Pinpoint the cell where the given text exists, returning its [x, y] midpoint coordinate. 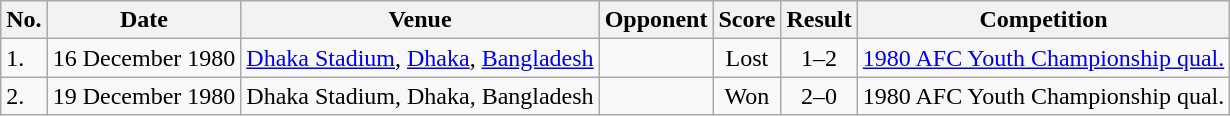
Lost [747, 58]
Score [747, 20]
16 December 1980 [144, 58]
Opponent [656, 20]
Competition [1043, 20]
No. [24, 20]
2–0 [819, 96]
Date [144, 20]
Venue [420, 20]
1. [24, 58]
Result [819, 20]
1–2 [819, 58]
Won [747, 96]
2. [24, 96]
19 December 1980 [144, 96]
